From the cell containing the given text, extract its center point as [X, Y] coordinate. 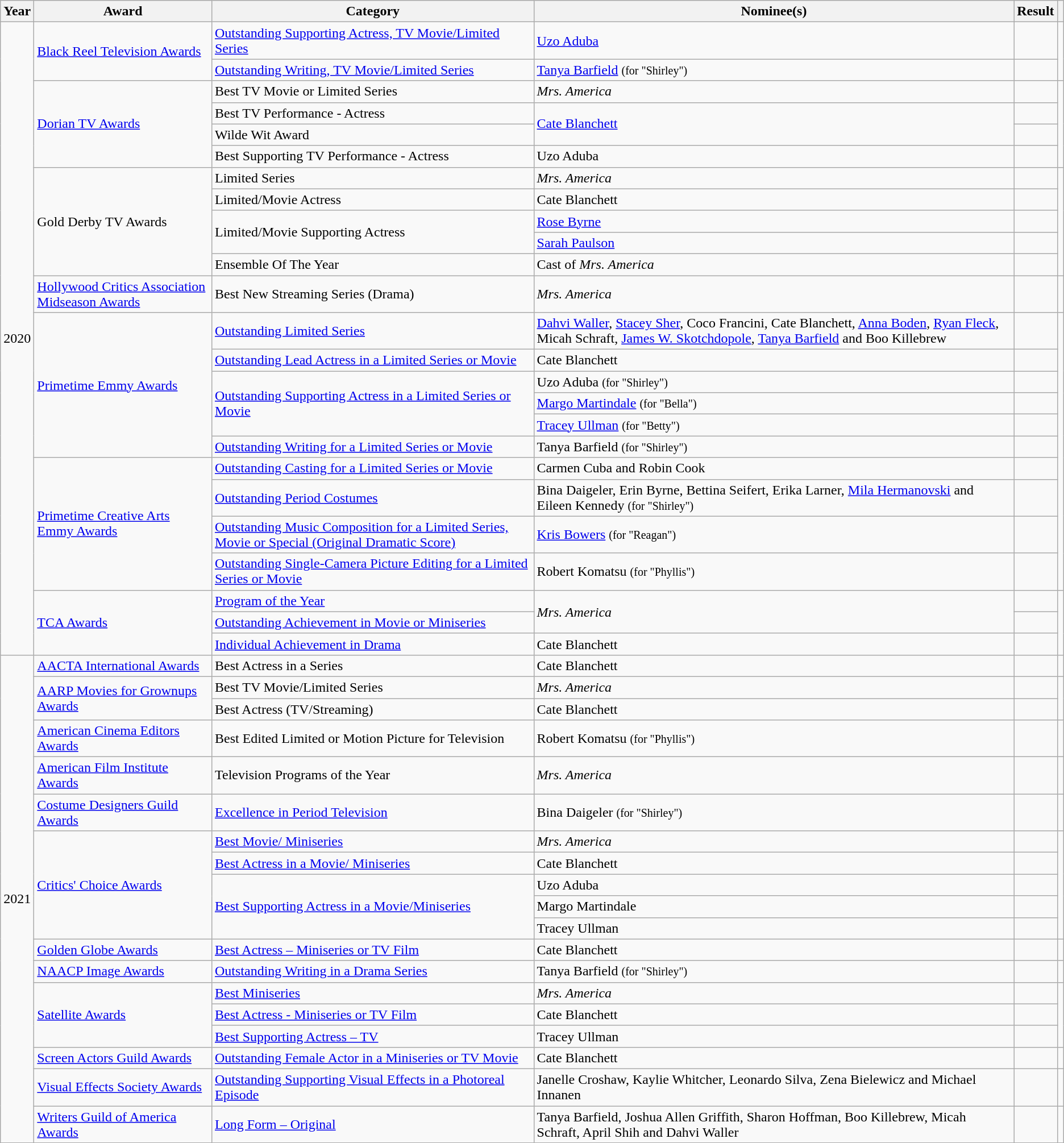
Ensemble Of The Year [373, 264]
Gold Derby TV Awards [123, 221]
Outstanding Writing in a Drama Series [373, 971]
Outstanding Achievement in Movie or Miniseries [373, 622]
Result [1036, 11]
Best Actress (TV/Streaming) [373, 709]
Outstanding Period Costumes [373, 498]
Critics' Choice Awards [123, 885]
Long Form – Original [373, 1124]
Best Movie/ Miniseries [373, 842]
Outstanding Supporting Actress, TV Movie/Limited Series [373, 41]
2021 [17, 899]
Uzo Aduba (for "Shirley") [774, 382]
Outstanding Supporting Visual Effects in a Photoreal Episode [373, 1087]
Tanya Barfield, Joshua Allen Griffith, Sharon Hoffman, Boo Killebrew, Micah Schraft, April Shih and Dahvi Waller [774, 1124]
Best Supporting TV Performance - Actress [373, 156]
American Film Institute Awards [123, 775]
Rose Byrne [774, 221]
Writers Guild of America Awards [123, 1124]
AACTA International Awards [123, 666]
Outstanding Writing for a Limited Series or Movie [373, 447]
Outstanding Lead Actress in a Limited Series or Movie [373, 360]
Best Actress - Miniseries or TV Film [373, 1015]
Margo Martindale [774, 907]
Margo Martindale (for "Bella") [774, 404]
Best TV Performance - Actress [373, 113]
Best New Streaming Series (Drama) [373, 293]
Limited Series [373, 178]
Outstanding Single-Camera Picture Editing for a Limited Series or Movie [373, 572]
Satellite Awards [123, 1015]
Nominee(s) [774, 11]
Outstanding Female Actor in a Miniseries or TV Movie [373, 1058]
Best Actress in a Series [373, 666]
Limited/Movie Actress [373, 199]
Primetime Creative Arts Emmy Awards [123, 524]
Outstanding Supporting Actress in a Limited Series or Movie [373, 404]
American Cinema Editors Awards [123, 739]
Limited/Movie Supporting Actress [373, 232]
Excellence in Period Television [373, 813]
Award [123, 11]
Dorian TV Awards [123, 124]
Individual Achievement in Drama [373, 644]
Best Supporting Actress – TV [373, 1036]
Sarah Paulson [774, 243]
Best Edited Limited or Motion Picture for Television [373, 739]
Bina Daigeler (for "Shirley") [774, 813]
Outstanding Casting for a Limited Series or Movie [373, 468]
Kris Bowers (for "Reagan") [774, 534]
Best TV Movie or Limited Series [373, 92]
Golden Globe Awards [123, 950]
Best TV Movie/Limited Series [373, 687]
Bina Daigeler, Erin Byrne, Bettina Seifert, Erika Larner, Mila Hermanovski and Eileen Kennedy (for "Shirley") [774, 498]
Costume Designers Guild Awards [123, 813]
Best Supporting Actress in a Movie/Miniseries [373, 907]
TCA Awards [123, 622]
Year [17, 11]
Cast of Mrs. America [774, 264]
Television Programs of the Year [373, 775]
Janelle Croshaw, Kaylie Whitcher, Leonardo Silva, Zena Bielewicz and Michael Innanen [774, 1087]
NAACP Image Awards [123, 971]
Primetime Emmy Awards [123, 385]
Black Reel Television Awards [123, 51]
AARP Movies for Grownups Awards [123, 698]
Program of the Year [373, 601]
Outstanding Limited Series [373, 331]
Carmen Cuba and Robin Cook [774, 468]
Wilde Wit Award [373, 135]
Best Miniseries [373, 993]
Outstanding Writing, TV Movie/Limited Series [373, 70]
Tracey Ullman (for "Betty") [774, 425]
2020 [17, 339]
Category [373, 11]
Hollywood Critics Association Midseason Awards [123, 293]
Best Actress – Miniseries or TV Film [373, 950]
Screen Actors Guild Awards [123, 1058]
Visual Effects Society Awards [123, 1087]
Best Actress in a Movie/ Miniseries [373, 863]
Outstanding Music Composition for a Limited Series, Movie or Special (Original Dramatic Score) [373, 534]
